From the cell containing the given text, extract its center point as [x, y] coordinate. 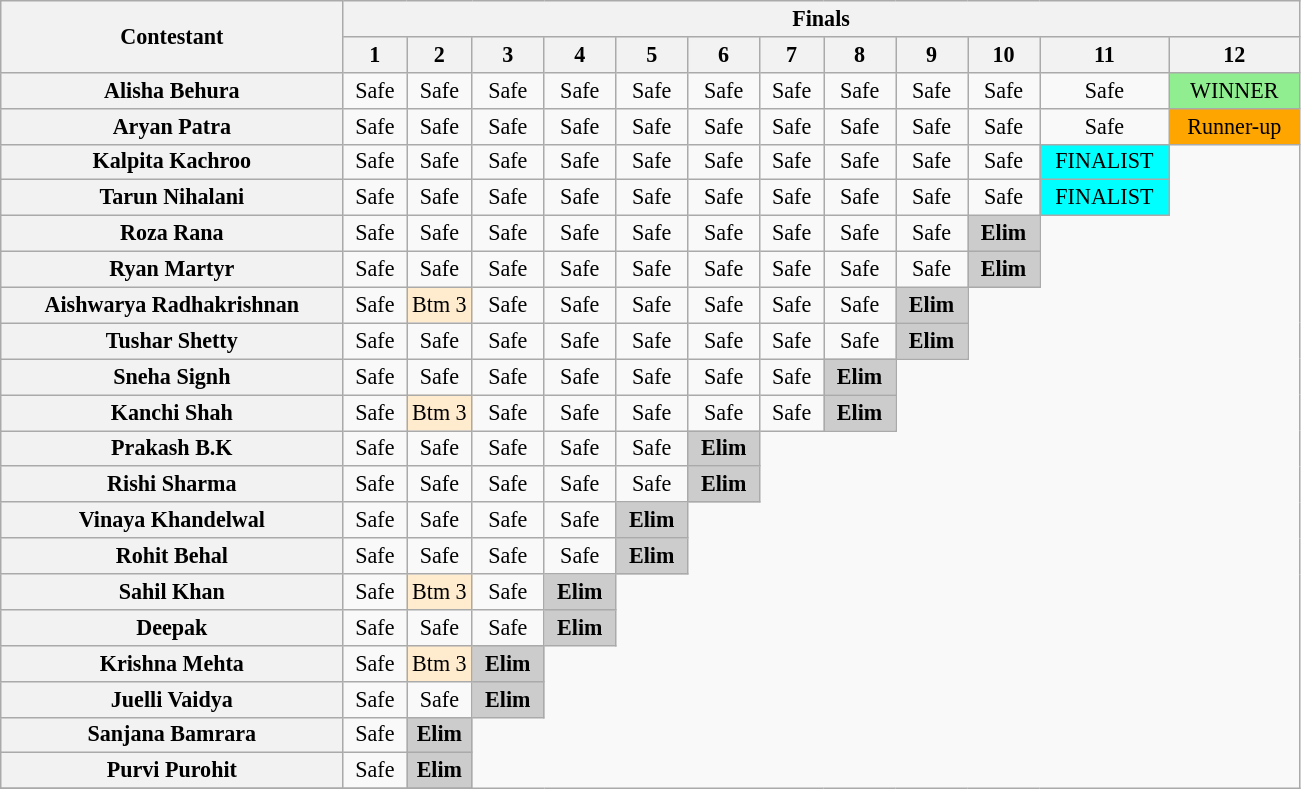
Finals [821, 18]
9 [932, 54]
Rohit Behal [172, 556]
Prakash B.K [172, 448]
6 [724, 54]
Deepak [172, 627]
12 [1234, 54]
Roza Rana [172, 233]
Contestant [172, 36]
Sahil Khan [172, 591]
3 [508, 54]
Juelli Vaidya [172, 699]
1 [375, 54]
Krishna Mehta [172, 663]
4 [580, 54]
Ryan Martyr [172, 269]
Sneha Signh [172, 377]
11 [1105, 54]
Aryan Patra [172, 126]
10 [1004, 54]
8 [860, 54]
Alisha Behura [172, 90]
Aishwarya Radhakrishnan [172, 305]
Kalpita Kachroo [172, 162]
WINNER [1234, 90]
7 [792, 54]
Rishi Sharma [172, 484]
2 [440, 54]
Vinaya Khandelwal [172, 520]
Purvi Purohit [172, 771]
5 [652, 54]
Tushar Shetty [172, 341]
Sanjana Bamrara [172, 735]
Tarun Nihalani [172, 198]
Kanchi Shah [172, 412]
Runner-up [1234, 126]
